Detect which cell encompasses the target text, then output its (X, Y) center coordinate. 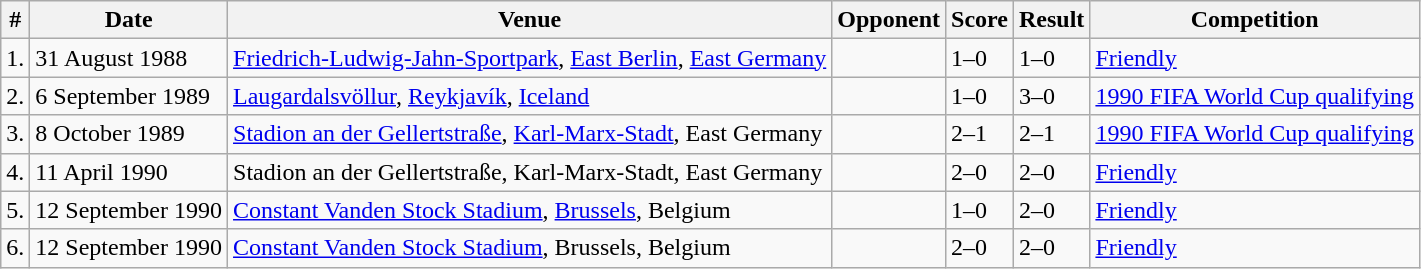
3. (16, 134)
# (16, 20)
Competition (1255, 20)
Score (980, 20)
Laugardalsvöllur, Reykjavík, Iceland (530, 96)
Opponent (889, 20)
3–0 (1051, 96)
6 September 1989 (129, 96)
11 April 1990 (129, 172)
Result (1051, 20)
5. (16, 210)
Venue (530, 20)
31 August 1988 (129, 58)
2. (16, 96)
1. (16, 58)
Friedrich-Ludwig-Jahn-Sportpark, East Berlin, East Germany (530, 58)
8 October 1989 (129, 134)
Date (129, 20)
4. (16, 172)
6. (16, 248)
